Extract the [x, y] coordinate from the center of the cell holding the provided text.  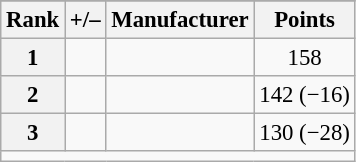
1 [33, 58]
3 [33, 133]
+/– [86, 20]
Points [304, 20]
Manufacturer [180, 20]
130 (−28) [304, 133]
2 [33, 95]
142 (−16) [304, 95]
158 [304, 58]
Rank [33, 20]
